Extract the [x, y] coordinate from the center of the cell holding the provided text.  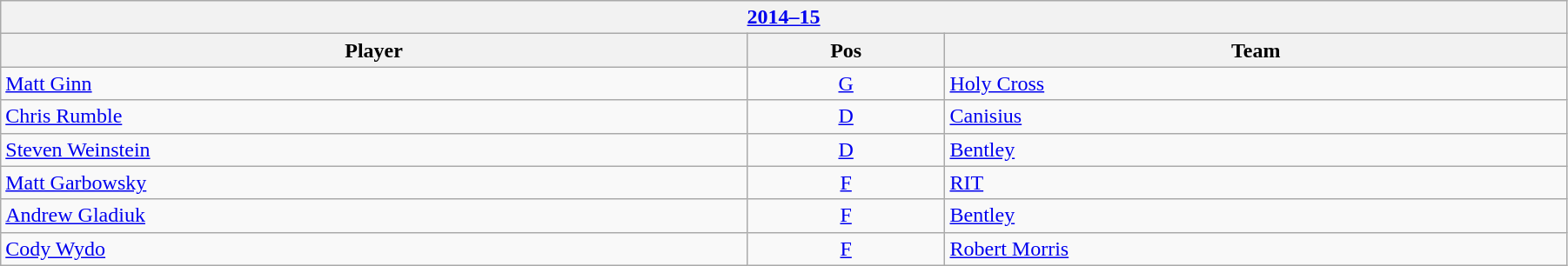
2014–15 [784, 17]
Player [374, 50]
Steven Weinstein [374, 150]
Robert Morris [1256, 249]
Team [1256, 50]
RIT [1256, 183]
Cody Wydo [374, 249]
Matt Ginn [374, 83]
Andrew Gladiuk [374, 216]
G [846, 83]
Holy Cross [1256, 83]
Canisius [1256, 116]
Chris Rumble [374, 116]
Pos [846, 50]
Matt Garbowsky [374, 183]
